Detect which cell encompasses the target text, then output its [X, Y] center coordinate. 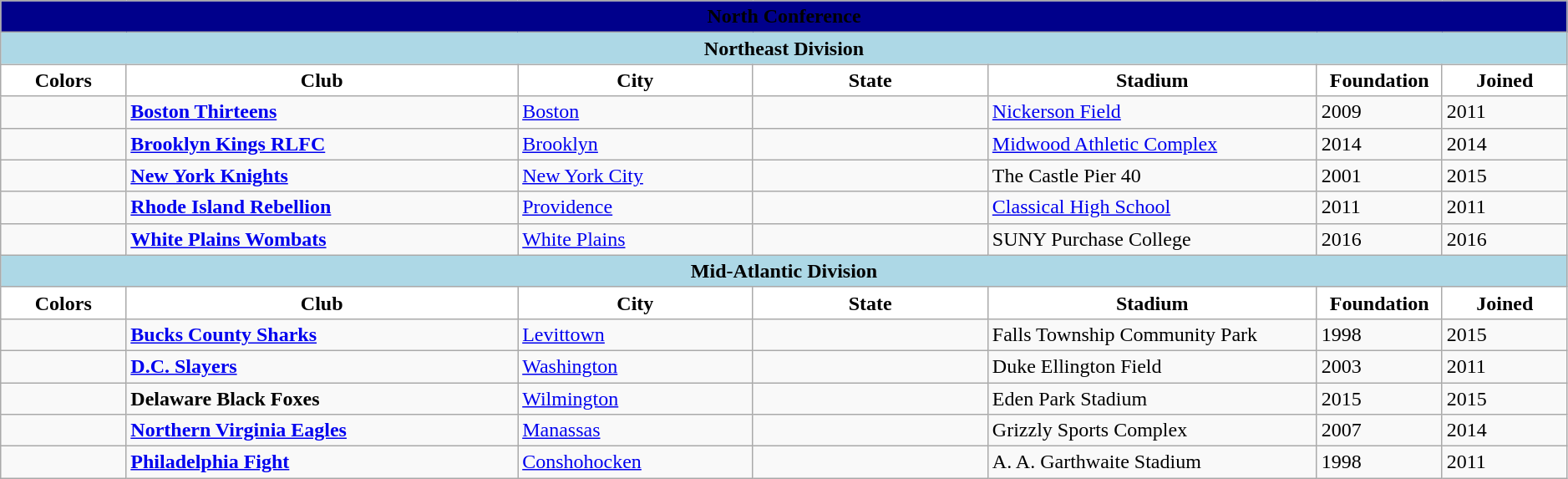
Manassas [635, 431]
2007 [1379, 431]
Levittown [635, 334]
New York Knights [322, 176]
New York City [635, 176]
Classical High School [1152, 207]
White Plains [635, 239]
Rhode Island Rebellion [322, 207]
Philadelphia Fight [322, 462]
A. A. Garthwaite Stadium [1152, 462]
Washington [635, 366]
Northeast Division [784, 48]
Conshohocken [635, 462]
Wilmington [635, 399]
White Plains Wombats [322, 239]
Nickerson Field [1152, 112]
Grizzly Sports Complex [1152, 431]
2009 [1379, 112]
Northern Virginia Eagles [322, 431]
Providence [635, 207]
Midwood Athletic Complex [1152, 144]
Brooklyn [635, 144]
North Conference [784, 17]
Bucks County Sharks [322, 334]
SUNY Purchase College [1152, 239]
2001 [1379, 176]
Duke Ellington Field [1152, 366]
D.C. Slayers [322, 366]
The Castle Pier 40 [1152, 176]
Boston [635, 112]
Mid-Atlantic Division [784, 271]
Boston Thirteens [322, 112]
Eden Park Stadium [1152, 399]
2003 [1379, 366]
Brooklyn Kings RLFC [322, 144]
Delaware Black Foxes [322, 399]
Falls Township Community Park [1152, 334]
